Locate the cell with the specified text and output its (X, Y) center coordinate. 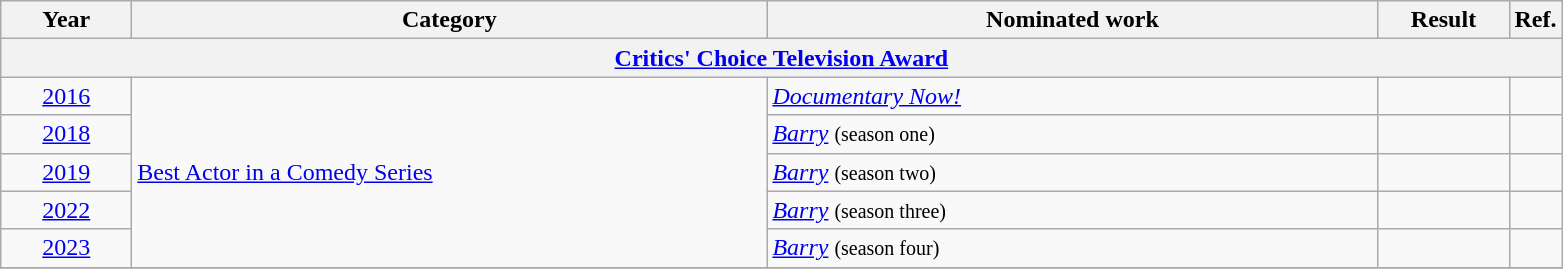
Barry (season three) (1072, 210)
Best Actor in a Comedy Series (450, 172)
Documentary Now! (1072, 96)
2018 (66, 134)
Nominated work (1072, 20)
Critics' Choice Television Award (782, 58)
Barry (season two) (1072, 172)
2019 (66, 172)
Year (66, 20)
Barry (season four) (1072, 248)
2023 (66, 248)
Result (1444, 20)
2022 (66, 210)
2016 (66, 96)
Category (450, 20)
Ref. (1536, 20)
Barry (season one) (1072, 134)
